Output the [X, Y] coordinate of the center of the cell containing the given text.  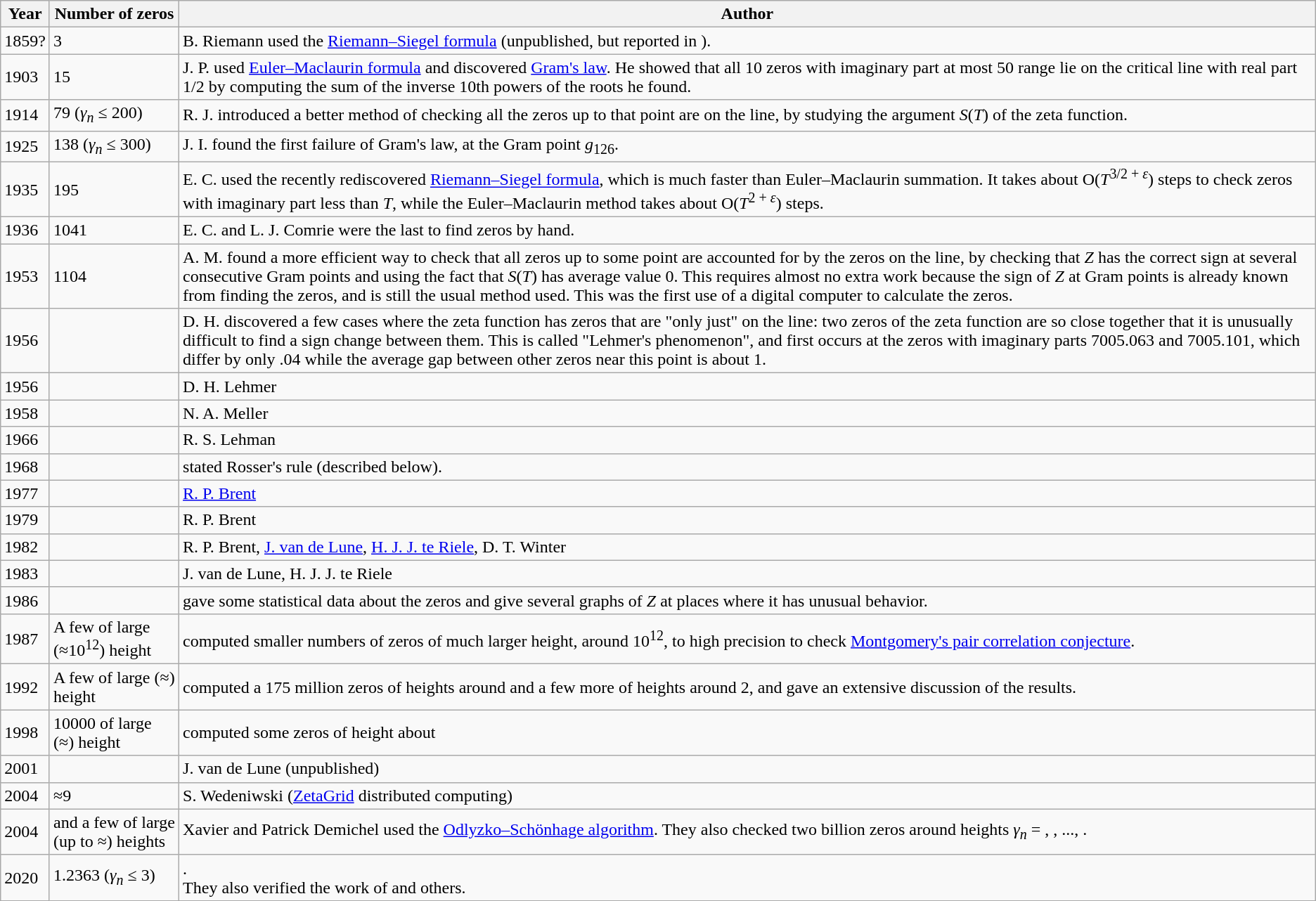
1998 [25, 732]
R. P. Brent, J. van de Lune, H. J. J. te Riele, D. T. Winter [748, 547]
A few of large (≈1012) height [114, 639]
10000 of large (≈) height [114, 732]
1935 [25, 190]
stated Rosser's rule (described below). [748, 467]
Author [748, 14]
.They also verified the work of and others. [748, 877]
N. A. Meller [748, 413]
Year [25, 14]
1925 [25, 146]
1914 [25, 115]
B. Riemann used the Riemann–Siegel formula (unpublished, but reported in ). [748, 41]
2020 [25, 877]
R. J. introduced a better method of checking all the zeros up to that point are on the line, by studying the argument S(T) of the zeta function. [748, 115]
138 (γn ≤ 300) [114, 146]
and a few of large (up to ≈) heights [114, 832]
computed smaller numbers of zeros of much larger height, around 1012, to high precision to check Montgomery's pair correlation conjecture. [748, 639]
1986 [25, 600]
1968 [25, 467]
Number of zeros [114, 14]
1983 [25, 573]
3 [114, 41]
1979 [25, 520]
S. Wedeniwski (ZetaGrid distributed computing) [748, 796]
1977 [25, 493]
1.2363 (γn ≤ 3) [114, 877]
gave some statistical data about the zeros and give several graphs of Z at places where it has unusual behavior. [748, 600]
1966 [25, 440]
R. S. Lehman [748, 440]
1859? [25, 41]
J. I. found the first failure of Gram's law, at the Gram point g126. [748, 146]
1958 [25, 413]
1041 [114, 231]
≈9 [114, 796]
computed some zeros of height about [748, 732]
D. H. Lehmer [748, 387]
1982 [25, 547]
1992 [25, 687]
195 [114, 190]
Xavier and Patrick Demichel used the Odlyzko–Schönhage algorithm. They also checked two billion zeros around heights γn = , , ..., . [748, 832]
E. C. and L. J. Comrie were the last to find zeros by hand. [748, 231]
1953 [25, 276]
1104 [114, 276]
79 (γn ≤ 200) [114, 115]
1936 [25, 231]
2001 [25, 769]
A few of large (≈) height [114, 687]
1903 [25, 77]
1987 [25, 639]
15 [114, 77]
J. van de Lune, H. J. J. te Riele [748, 573]
J. van de Lune (unpublished) [748, 769]
computed a 175 million zeros of heights around and a few more of heights around 2, and gave an extensive discussion of the results. [748, 687]
